Find where the given text appears and provide that cell's center as [X, Y] coordinate. 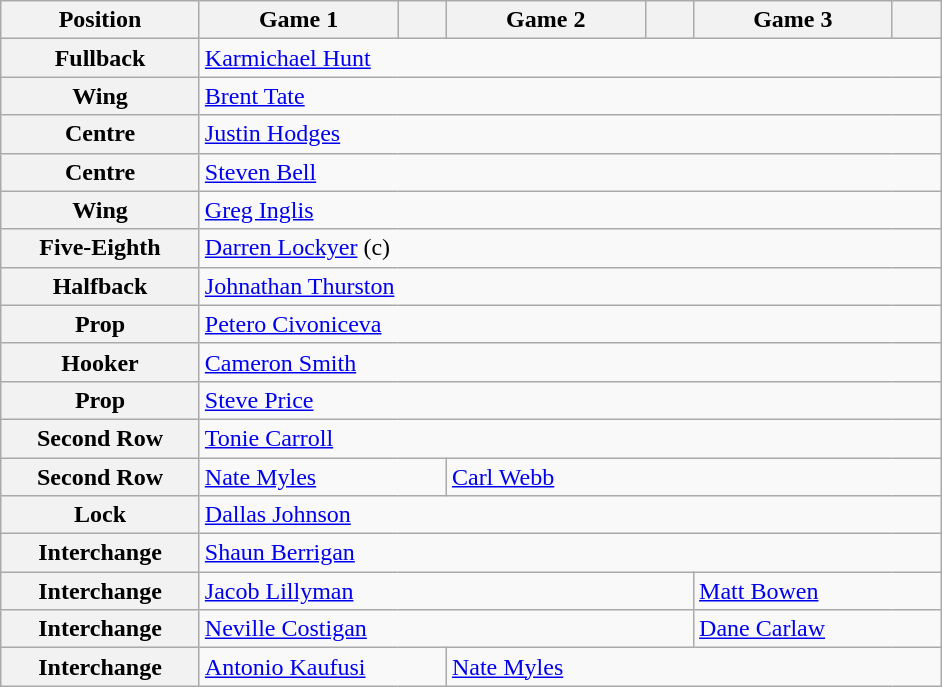
Darren Lockyer (c) [570, 248]
Neville Costigan [446, 629]
Jacob Lillyman [446, 591]
Hooker [100, 362]
Greg Inglis [570, 210]
Shaun Berrigan [570, 553]
Steven Bell [570, 172]
Petero Civoniceva [570, 324]
Justin Hodges [570, 134]
Dane Carlaw [818, 629]
Game 3 [794, 20]
Dallas Johnson [570, 515]
Cameron Smith [570, 362]
Halfback [100, 286]
Karmichael Hunt [570, 58]
Five-Eighth [100, 248]
Brent Tate [570, 96]
Johnathan Thurston [570, 286]
Lock [100, 515]
Antonio Kaufusi [322, 667]
Game 2 [546, 20]
Game 1 [298, 20]
Position [100, 20]
Fullback [100, 58]
Matt Bowen [818, 591]
Carl Webb [693, 477]
Steve Price [570, 400]
Tonie Carroll [570, 438]
